Find where the given text appears and provide that cell's center as [x, y] coordinate. 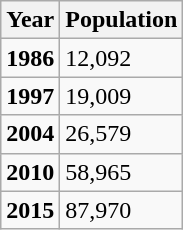
12,092 [122, 58]
Population [122, 20]
26,579 [122, 134]
1986 [30, 58]
2004 [30, 134]
Year [30, 20]
58,965 [122, 172]
1997 [30, 96]
2015 [30, 210]
19,009 [122, 96]
2010 [30, 172]
87,970 [122, 210]
